Return the (x, y) coordinate for the center point of the cell that contains the specified text.  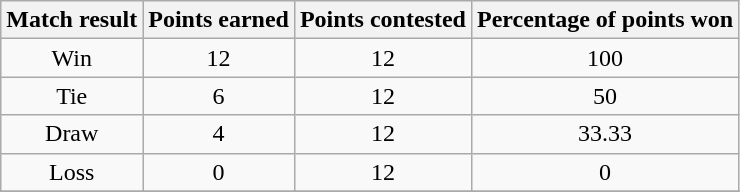
Match result (72, 20)
Loss (72, 172)
33.33 (604, 134)
100 (604, 58)
50 (604, 96)
Percentage of points won (604, 20)
4 (219, 134)
6 (219, 96)
Points contested (382, 20)
Tie (72, 96)
Win (72, 58)
Draw (72, 134)
Points earned (219, 20)
